For the text-containing cell, return its midpoint in [X, Y] coordinate format. 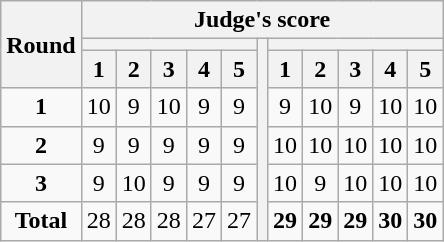
Round [41, 44]
Judge's score [262, 20]
Total [41, 221]
